For the text-containing cell, return its midpoint in (x, y) coordinate format. 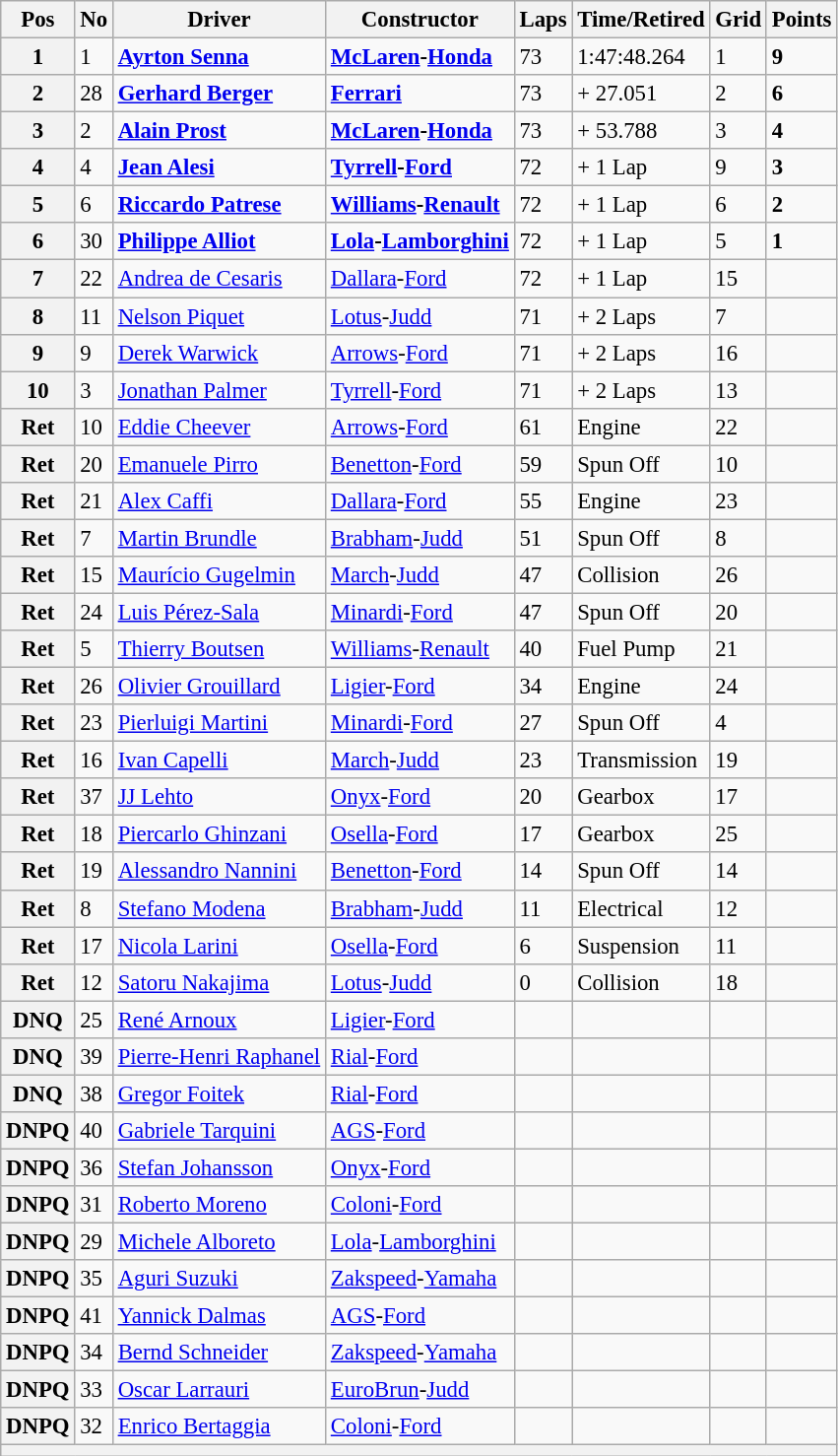
Nicola Larini (219, 946)
Grid (739, 20)
51 (544, 538)
No (94, 20)
Alessandro Nannini (219, 872)
13 (739, 390)
35 (94, 1279)
Gabriele Tarquini (219, 1131)
38 (94, 1093)
Laps (544, 20)
27 (544, 723)
Maurício Gugelmin (219, 575)
Jean Alesi (219, 167)
55 (544, 501)
Pierluigi Martini (219, 723)
Roberto Moreno (219, 1205)
Derek Warwick (219, 353)
Driver (219, 20)
1:47:48.264 (641, 57)
Gregor Foitek (219, 1093)
0 (544, 982)
28 (94, 94)
EuroBrun-Judd (420, 1390)
+ 27.051 (641, 94)
Yannick Dalmas (219, 1316)
Pierre-Henri Raphanel (219, 1057)
Aguri Suzuki (219, 1279)
Piercarlo Ghinzani (219, 834)
Fuel Pump (641, 649)
32 (94, 1427)
Luis Pérez-Sala (219, 612)
Stefano Modena (219, 908)
Nelson Piquet (219, 316)
Thierry Boutsen (219, 649)
Gerhard Berger (219, 94)
30 (94, 241)
Satoru Nakajima (219, 982)
René Arnoux (219, 1020)
Emanuele Pirro (219, 464)
59 (544, 464)
Ivan Capelli (219, 761)
Points (802, 20)
31 (94, 1205)
Pos (37, 20)
JJ Lehto (219, 797)
Andrea de Cesaris (219, 279)
Ferrari (420, 94)
Philippe Alliot (219, 241)
Oscar Larrauri (219, 1390)
Constructor (420, 20)
Bernd Schneider (219, 1353)
Stefan Johansson (219, 1167)
Ayrton Senna (219, 57)
Enrico Bertaggia (219, 1427)
Olivier Grouillard (219, 687)
39 (94, 1057)
Michele Alboreto (219, 1242)
Electrical (641, 908)
Eddie Cheever (219, 427)
Suspension (641, 946)
37 (94, 797)
Transmission (641, 761)
Time/Retired (641, 20)
Martin Brundle (219, 538)
36 (94, 1167)
61 (544, 427)
+ 53.788 (641, 131)
Riccardo Patrese (219, 205)
Alain Prost (219, 131)
Alex Caffi (219, 501)
33 (94, 1390)
Jonathan Palmer (219, 390)
41 (94, 1316)
29 (94, 1242)
